Locate the cell with the specified text and output its [x, y] center coordinate. 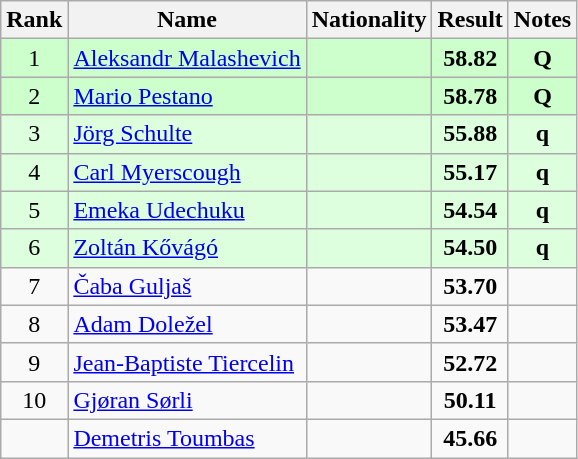
7 [34, 286]
58.82 [470, 58]
50.11 [470, 400]
Notes [542, 20]
53.47 [470, 324]
Zoltán Kővágó [187, 248]
Mario Pestano [187, 96]
Result [470, 20]
Nationality [369, 20]
3 [34, 134]
1 [34, 58]
10 [34, 400]
Carl Myerscough [187, 172]
4 [34, 172]
54.50 [470, 248]
Čaba Guljaš [187, 286]
Jean-Baptiste Tiercelin [187, 362]
Jörg Schulte [187, 134]
9 [34, 362]
Aleksandr Malashevich [187, 58]
45.66 [470, 438]
55.88 [470, 134]
Rank [34, 20]
6 [34, 248]
2 [34, 96]
5 [34, 210]
Name [187, 20]
Adam Doležel [187, 324]
8 [34, 324]
55.17 [470, 172]
Gjøran Sørli [187, 400]
Demetris Toumbas [187, 438]
53.70 [470, 286]
52.72 [470, 362]
54.54 [470, 210]
Emeka Udechuku [187, 210]
58.78 [470, 96]
